Return (X, Y) of the center of cell containing provided text 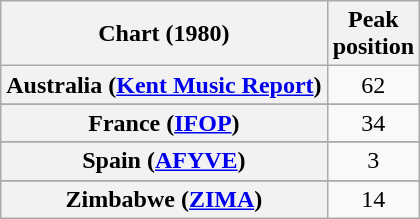
Chart (1980) (164, 34)
14 (373, 199)
Zimbabwe (ZIMA) (164, 199)
34 (373, 123)
Australia (Kent Music Report) (164, 85)
France (IFOP) (164, 123)
3 (373, 161)
Peakposition (373, 34)
Spain (AFYVE) (164, 161)
62 (373, 85)
